Locate the cell with the specified text and output its [x, y] center coordinate. 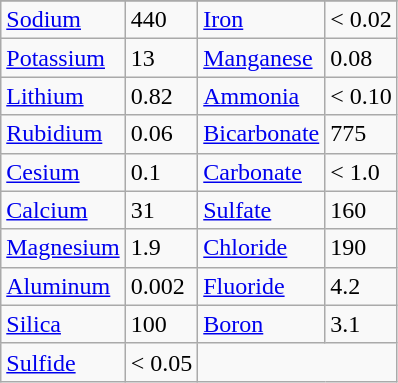
Ammonia [262, 96]
Calcium [63, 210]
Iron [262, 20]
Sulfide [63, 362]
13 [162, 58]
160 [362, 210]
0.1 [162, 172]
Lithium [63, 96]
Sulfate [262, 210]
100 [162, 324]
775 [362, 134]
< 0.02 [362, 20]
Fluoride [262, 286]
< 0.10 [362, 96]
Silica [63, 324]
4.2 [362, 286]
0.002 [162, 286]
440 [162, 20]
Cesium [63, 172]
Aluminum [63, 286]
0.08 [362, 58]
Sodium [63, 20]
Boron [262, 324]
0.06 [162, 134]
< 0.05 [162, 362]
0.82 [162, 96]
31 [162, 210]
Rubidium [63, 134]
1.9 [162, 248]
Magnesium [63, 248]
190 [362, 248]
Bicarbonate [262, 134]
Potassium [63, 58]
< 1.0 [362, 172]
Chloride [262, 248]
3.1 [362, 324]
Manganese [262, 58]
Carbonate [262, 172]
